Detect which cell encompasses the target text, then output its [X, Y] center coordinate. 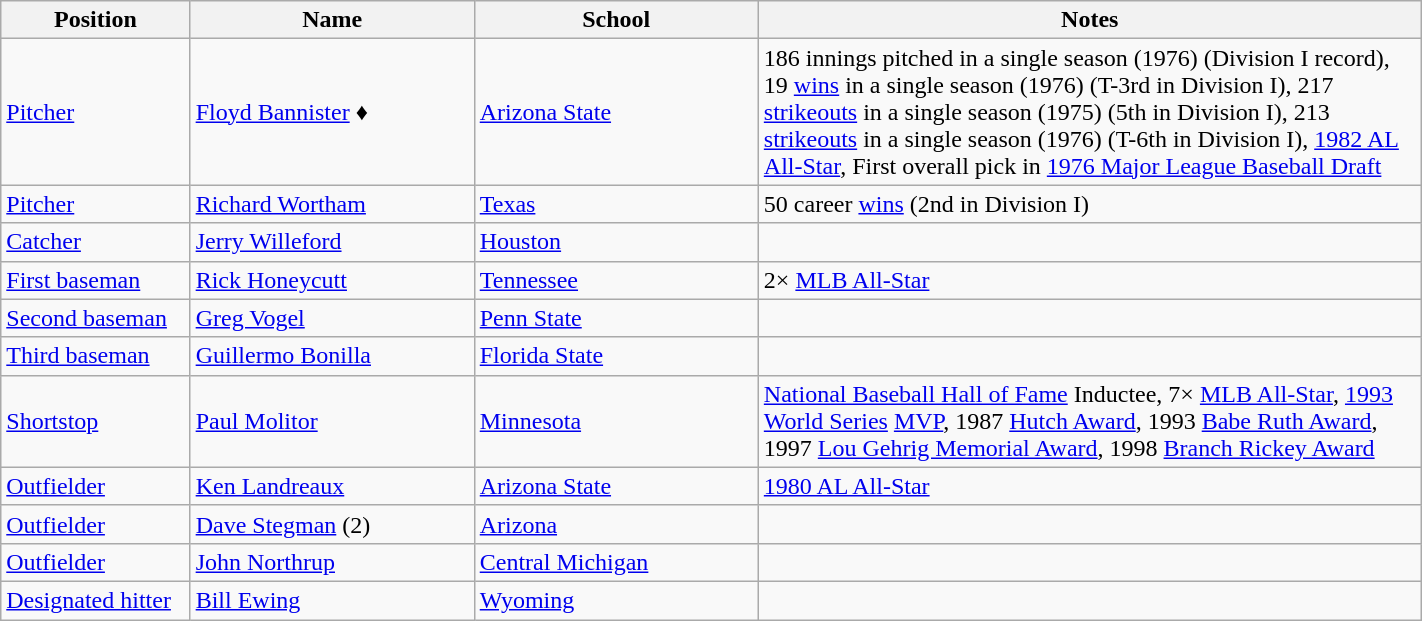
Minnesota [616, 421]
Houston [616, 242]
Jerry Willeford [332, 242]
Position [96, 20]
Arizona [616, 524]
Penn State [616, 318]
School [616, 20]
Texas [616, 204]
Ken Landreaux [332, 486]
Wyoming [616, 600]
Tennessee [616, 280]
Shortstop [96, 421]
50 career wins (2nd in Division I) [1090, 204]
Paul Molitor [332, 421]
Florida State [616, 356]
2× MLB All-Star [1090, 280]
First baseman [96, 280]
Bill Ewing [332, 600]
Third baseman [96, 356]
Catcher [96, 242]
Second baseman [96, 318]
Dave Stegman (2) [332, 524]
Greg Vogel [332, 318]
1980 AL All-Star [1090, 486]
John Northrup [332, 562]
Central Michigan [616, 562]
Floyd Bannister ♦ [332, 112]
Notes [1090, 20]
Name [332, 20]
Designated hitter [96, 600]
Guillermo Bonilla [332, 356]
Richard Wortham [332, 204]
Rick Honeycutt [332, 280]
